Provide the (X, Y) coordinate of the cell's center where the given text is located.  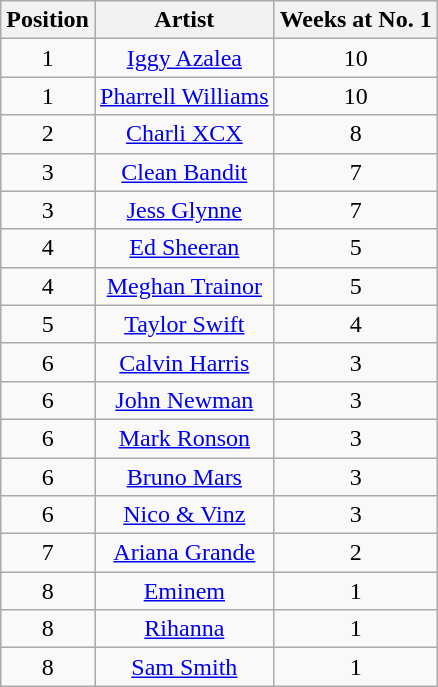
Sam Smith (184, 667)
Taylor Swift (184, 324)
John Newman (184, 400)
Ed Sheeran (184, 248)
Mark Ronson (184, 438)
Pharrell Williams (184, 96)
Iggy Azalea (184, 58)
Rihanna (184, 629)
Calvin Harris (184, 362)
Nico & Vinz (184, 515)
Artist (184, 20)
Position (48, 20)
Weeks at No. 1 (356, 20)
Eminem (184, 591)
Meghan Trainor (184, 286)
Bruno Mars (184, 477)
Ariana Grande (184, 553)
Charli XCX (184, 134)
Clean Bandit (184, 172)
Jess Glynne (184, 210)
